Scan for the cell matching the given text and deliver its (x, y) coordinate at center. 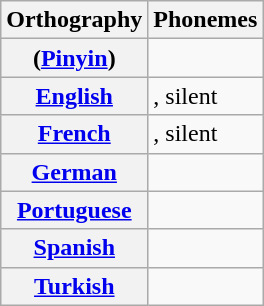
Orthography (74, 20)
Portuguese (74, 210)
English (74, 96)
Phonemes (206, 20)
French (74, 134)
Turkish (74, 286)
Spanish (74, 248)
(Pinyin) (74, 58)
German (74, 172)
